Extract the (x, y) coordinate from the center of the cell holding the provided text.  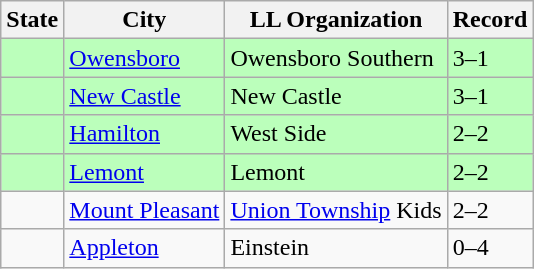
LL Organization (336, 20)
Owensboro Southern (336, 58)
Appleton (144, 248)
Owensboro (144, 58)
State (32, 20)
Record (490, 20)
Hamilton (144, 134)
West Side (336, 134)
0–4 (490, 248)
Mount Pleasant (144, 210)
Union Township Kids (336, 210)
Einstein (336, 248)
City (144, 20)
